Locate the cell with the specified text and output its [x, y] center coordinate. 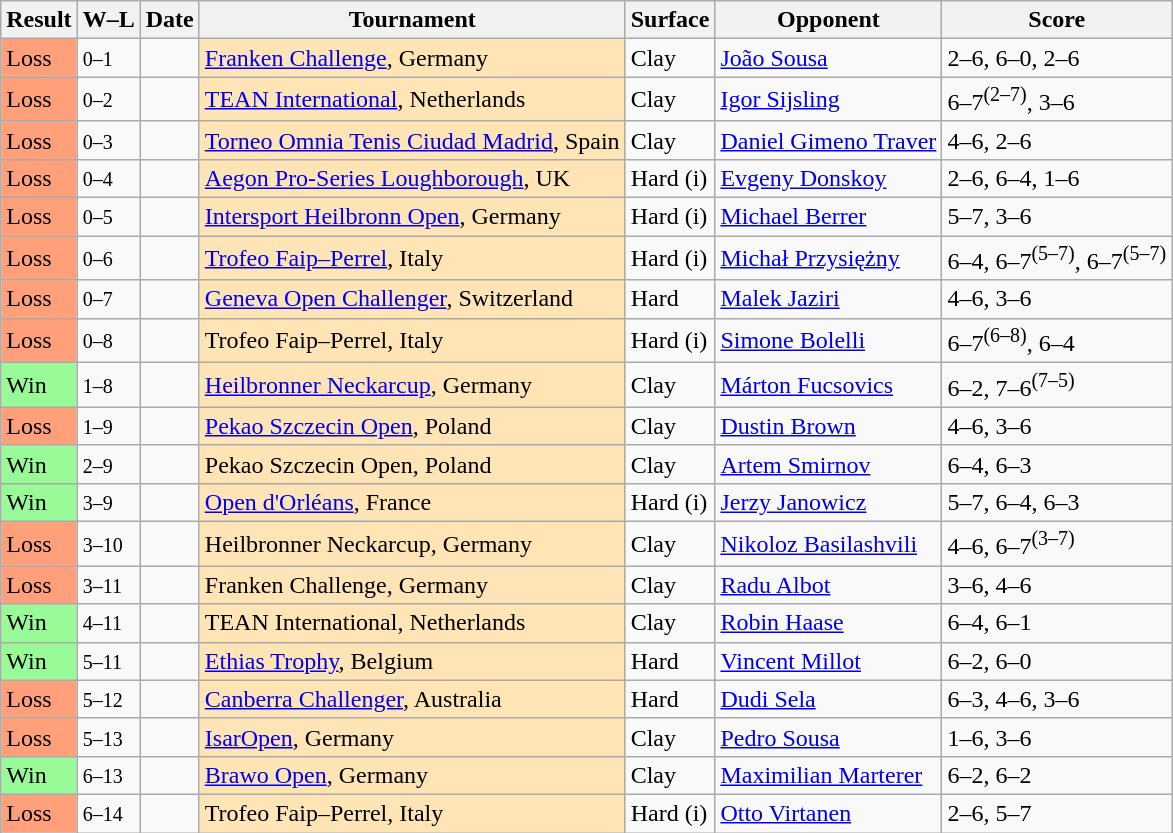
Maximilian Marterer [828, 775]
Date [170, 20]
Evgeny Donskoy [828, 178]
Dustin Brown [828, 426]
W–L [108, 20]
Artem Smirnov [828, 464]
4–11 [108, 623]
Opponent [828, 20]
3–9 [108, 502]
1–8 [108, 386]
1–9 [108, 426]
IsarOpen, Germany [412, 737]
6–2, 6–2 [1057, 775]
4–6, 2–6 [1057, 140]
0–8 [108, 340]
5–12 [108, 699]
Pedro Sousa [828, 737]
Jerzy Janowicz [828, 502]
3–11 [108, 585]
6–13 [108, 775]
Open d'Orléans, France [412, 502]
Nikoloz Basilashvili [828, 544]
0–1 [108, 58]
6–3, 4–6, 3–6 [1057, 699]
Simone Bolelli [828, 340]
Michael Berrer [828, 217]
Canberra Challenger, Australia [412, 699]
2–6, 5–7 [1057, 813]
2–6, 6–4, 1–6 [1057, 178]
4–6, 6–7(3–7) [1057, 544]
5–7, 6–4, 6–3 [1057, 502]
5–13 [108, 737]
Intersport Heilbronn Open, Germany [412, 217]
0–3 [108, 140]
6–7(2–7), 3–6 [1057, 100]
Radu Albot [828, 585]
1–6, 3–6 [1057, 737]
6–4, 6–3 [1057, 464]
Igor Sijsling [828, 100]
Ethias Trophy, Belgium [412, 661]
2–6, 6–0, 2–6 [1057, 58]
6–4, 6–1 [1057, 623]
0–7 [108, 299]
Torneo Omnia Tenis Ciudad Madrid, Spain [412, 140]
6–2, 7–6(7–5) [1057, 386]
0–2 [108, 100]
Robin Haase [828, 623]
Malek Jaziri [828, 299]
6–7(6–8), 6–4 [1057, 340]
0–5 [108, 217]
Result [39, 20]
6–2, 6–0 [1057, 661]
Michał Przysiężny [828, 258]
Dudi Sela [828, 699]
3–10 [108, 544]
Vincent Millot [828, 661]
5–11 [108, 661]
3–6, 4–6 [1057, 585]
Aegon Pro-Series Loughborough, UK [412, 178]
2–9 [108, 464]
6–4, 6–7(5–7), 6–7(5–7) [1057, 258]
Surface [670, 20]
Daniel Gimeno Traver [828, 140]
Geneva Open Challenger, Switzerland [412, 299]
0–4 [108, 178]
Tournament [412, 20]
Brawo Open, Germany [412, 775]
Márton Fucsovics [828, 386]
João Sousa [828, 58]
Score [1057, 20]
Otto Virtanen [828, 813]
5–7, 3–6 [1057, 217]
6–14 [108, 813]
0–6 [108, 258]
